Output the [X, Y] coordinate of the center of the cell containing the given text.  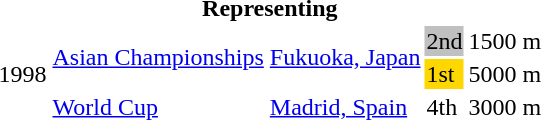
Asian Championships [158, 58]
Fukuoka, Japan [345, 58]
1st [444, 74]
2nd [444, 41]
